Detect which cell encompasses the target text, then output its [X, Y] center coordinate. 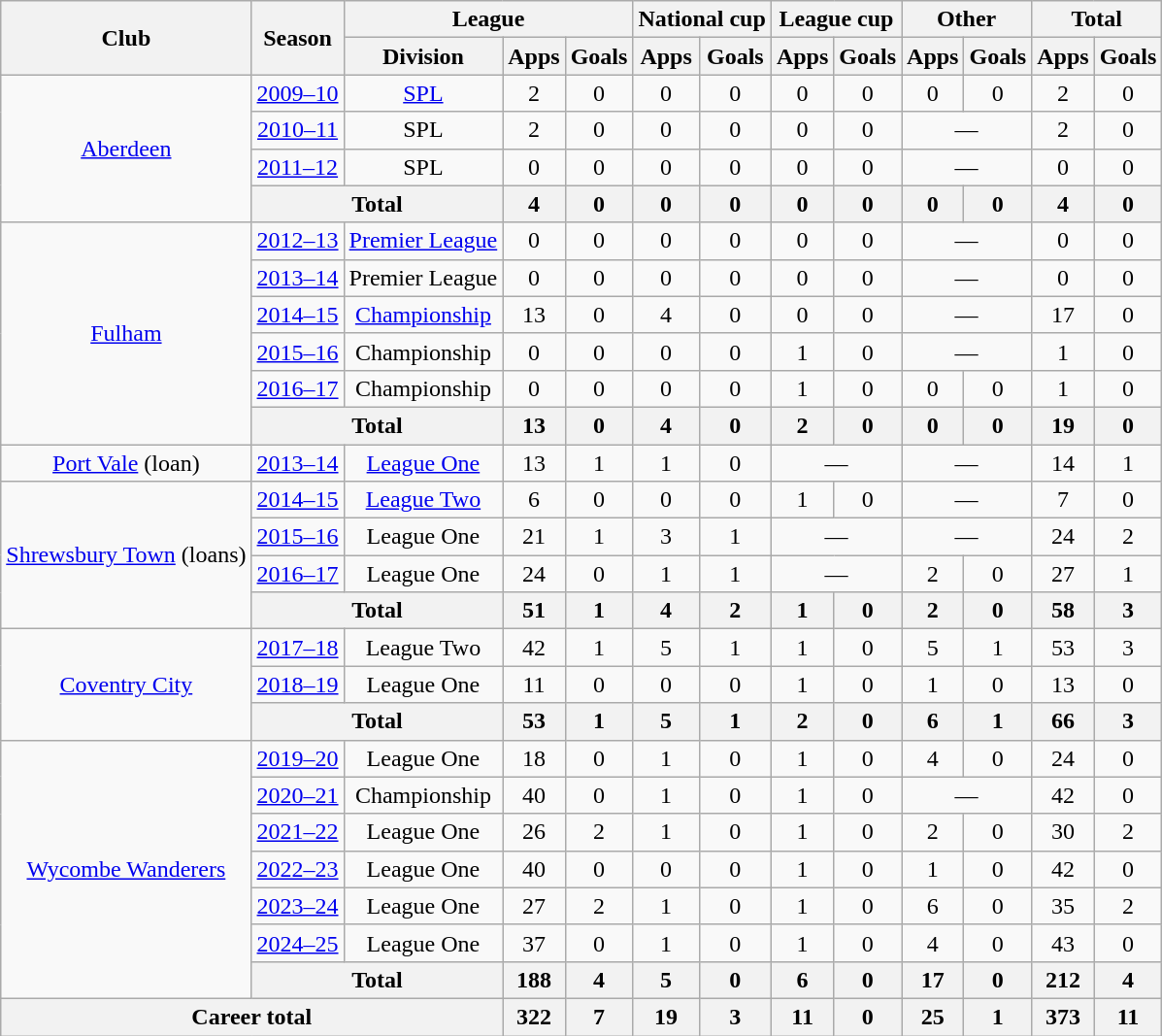
Other [967, 19]
Port Vale (loan) [126, 463]
37 [534, 943]
25 [933, 1017]
2023–24 [297, 906]
Fulham [126, 333]
Career total [252, 1017]
2010–11 [297, 130]
188 [534, 980]
30 [1063, 832]
League [488, 19]
26 [534, 832]
21 [534, 537]
373 [1063, 1017]
2012–13 [297, 241]
66 [1063, 721]
2011–12 [297, 167]
18 [534, 758]
Aberdeen [126, 149]
2009–10 [297, 93]
Shrewsbury Town (loans) [126, 555]
2022–23 [297, 869]
2021–22 [297, 832]
National cup [702, 19]
2020–21 [297, 795]
58 [1063, 611]
14 [1063, 463]
Club [126, 38]
322 [534, 1017]
43 [1063, 943]
2019–20 [297, 758]
Season [297, 38]
2024–25 [297, 943]
212 [1063, 980]
League cup [836, 19]
Wycombe Wanderers [126, 869]
Coventry City [126, 685]
2018–19 [297, 685]
35 [1063, 906]
Division [423, 56]
2017–18 [297, 648]
51 [534, 611]
